Identify which cell holds the provided text, then report its (X, Y) central coordinate. 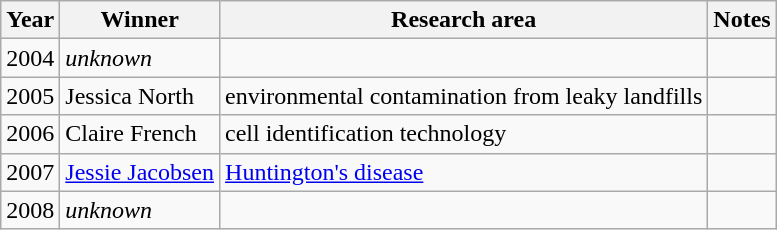
environmental contamination from leaky landfills (464, 96)
Notes (742, 20)
2008 (30, 210)
2005 (30, 96)
Huntington's disease (464, 172)
Jessie Jacobsen (140, 172)
Jessica North (140, 96)
2006 (30, 134)
Research area (464, 20)
cell identification technology (464, 134)
Claire French (140, 134)
2007 (30, 172)
2004 (30, 58)
Winner (140, 20)
Year (30, 20)
